Determine the (x, y) coordinate at the center of the cell enclosing the given text.  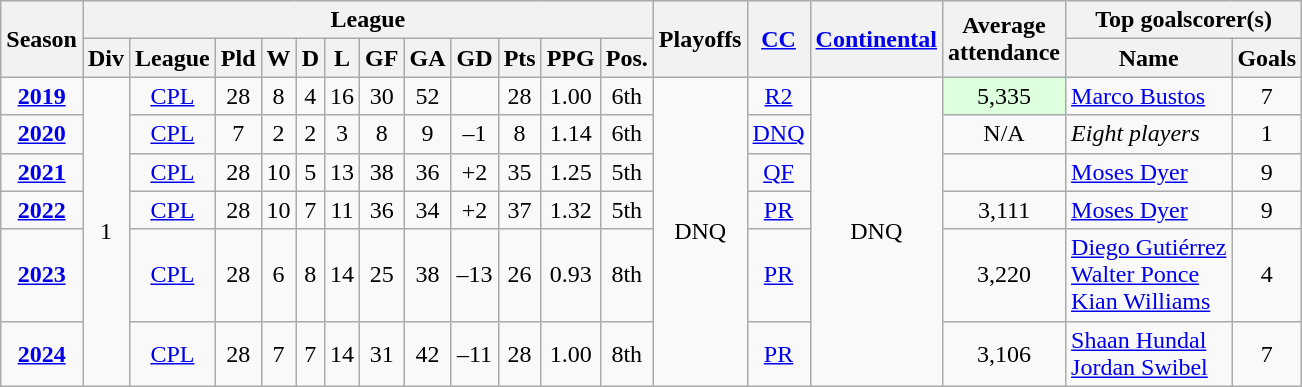
R2 (778, 96)
2020 (42, 134)
35 (520, 172)
5 (310, 172)
2024 (42, 354)
CC (778, 39)
3 (342, 134)
D (310, 58)
34 (428, 210)
30 (382, 96)
3,111 (1004, 210)
Eight players (1149, 134)
Name (1149, 58)
Playoffs (700, 39)
2019 (42, 96)
0.93 (570, 275)
Div (106, 58)
Goals (1267, 58)
L (342, 58)
Pts (520, 58)
–1 (474, 134)
1.14 (570, 134)
Pld (238, 58)
25 (382, 275)
GD (474, 58)
5,335 (1004, 96)
26 (520, 275)
PPG (570, 58)
52 (428, 96)
Diego Gutiérrez Walter Ponce Kian Williams (1149, 275)
Shaan Hundal Jordan Swibel (1149, 354)
N/A (1004, 134)
1.25 (570, 172)
1.32 (570, 210)
31 (382, 354)
2022 (42, 210)
3,220 (1004, 275)
Average attendance (1004, 39)
13 (342, 172)
GA (428, 58)
–11 (474, 354)
37 (520, 210)
3,106 (1004, 354)
GF (382, 58)
–13 (474, 275)
16 (342, 96)
Top goalscorer(s) (1184, 20)
W (278, 58)
Marco Bustos (1149, 96)
11 (342, 210)
Pos. (626, 58)
42 (428, 354)
QF (778, 172)
Season (42, 39)
Continental (876, 39)
2021 (42, 172)
6 (278, 275)
2023 (42, 275)
